Output the (x, y) coordinate of the center of the cell containing the given text.  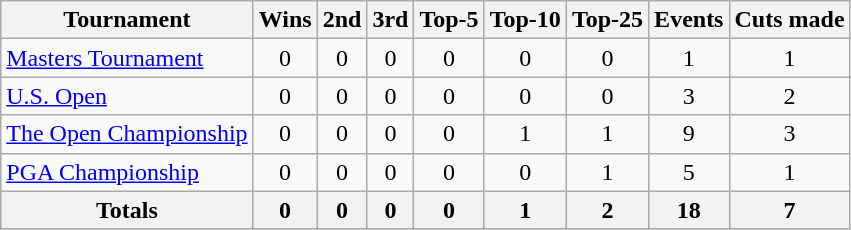
Wins (285, 20)
Cuts made (790, 20)
U.S. Open (127, 96)
7 (790, 210)
Totals (127, 210)
18 (689, 210)
The Open Championship (127, 134)
Masters Tournament (127, 58)
9 (689, 134)
Top-25 (607, 20)
PGA Championship (127, 172)
2nd (342, 20)
5 (689, 172)
Tournament (127, 20)
3rd (390, 20)
Top-10 (525, 20)
Top-5 (449, 20)
Events (689, 20)
